Pinpoint the cell where the given text exists, returning its (x, y) midpoint coordinate. 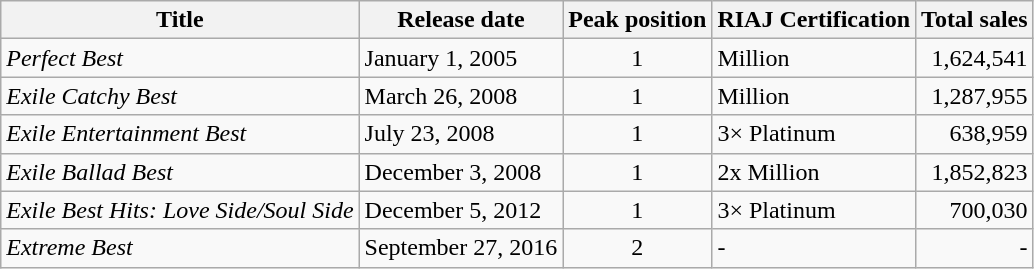
RIAJ Certification (814, 20)
Title (180, 20)
January 1, 2005 (461, 58)
Exile Entertainment Best (180, 134)
1,287,955 (975, 96)
December 3, 2008 (461, 172)
1,852,823 (975, 172)
Peak position (638, 20)
March 26, 2008 (461, 96)
Release date (461, 20)
Exile Best Hits: Love Side/Soul Side (180, 210)
700,030 (975, 210)
2 (638, 248)
1,624,541 (975, 58)
December 5, 2012 (461, 210)
Perfect Best (180, 58)
Extreme Best (180, 248)
Exile Ballad Best (180, 172)
July 23, 2008 (461, 134)
Total sales (975, 20)
2x Million (814, 172)
Exile Catchy Best (180, 96)
638,959 (975, 134)
September 27, 2016 (461, 248)
